Detect which cell encompasses the target text, then output its (x, y) center coordinate. 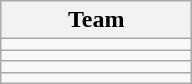
Team (96, 20)
